Determine the (x, y) coordinate at the center of the cell enclosing the given text.  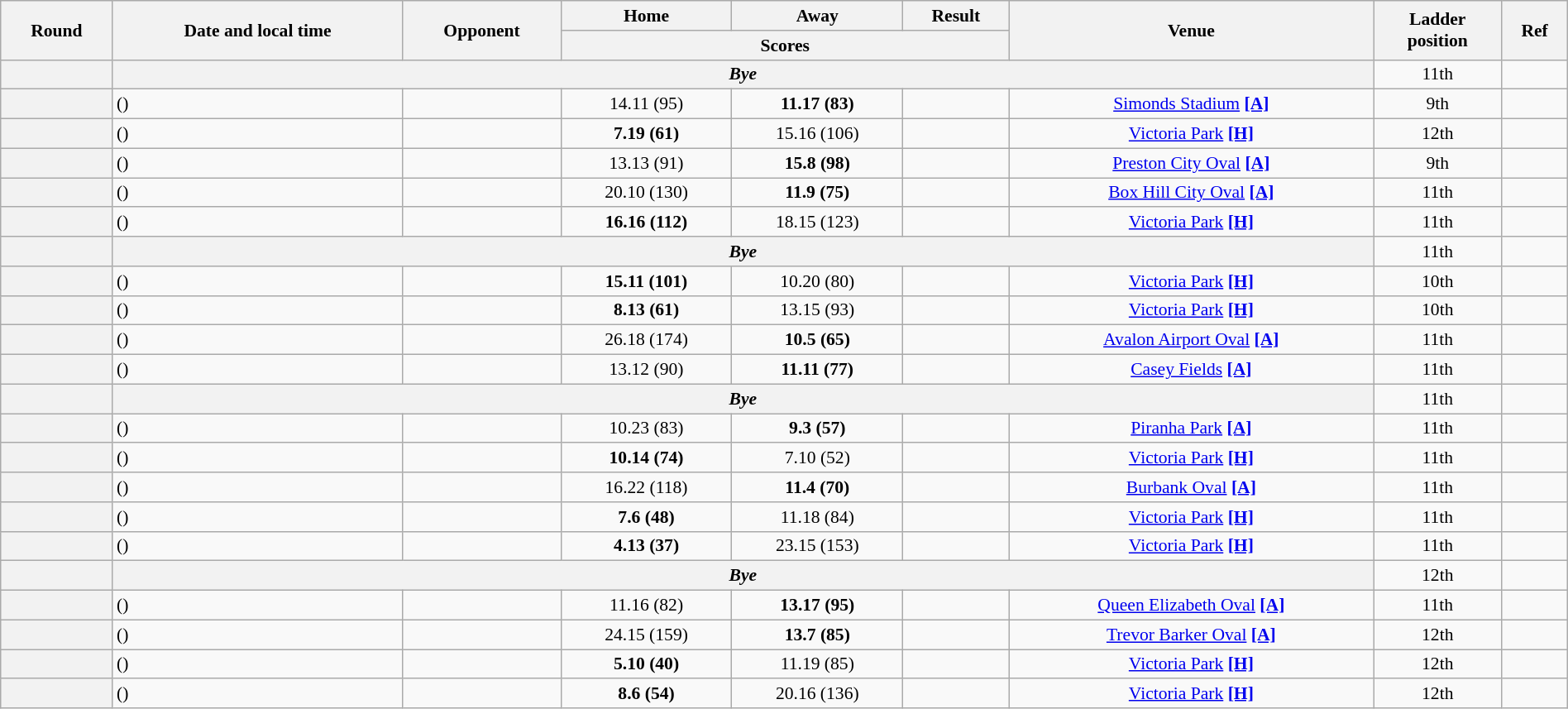
20.10 (130) (647, 193)
10.5 (65) (817, 340)
11.4 (70) (817, 487)
11.11 (77) (817, 370)
26.18 (174) (647, 340)
13.17 (95) (817, 606)
Avalon Airport Oval [A] (1191, 340)
15.11 (101) (647, 281)
11.18 (84) (817, 517)
Ref (1535, 30)
Simonds Stadium [A] (1191, 104)
20.16 (136) (817, 694)
10.14 (74) (647, 458)
7.6 (48) (647, 517)
18.15 (123) (817, 223)
11.19 (85) (817, 664)
11.9 (75) (817, 193)
Burbank Oval [A] (1191, 487)
Opponent (481, 30)
13.15 (93) (817, 310)
13.7 (85) (817, 635)
11.17 (83) (817, 104)
5.10 (40) (647, 664)
8.6 (54) (647, 694)
Scores (785, 46)
Casey Fields [A] (1191, 370)
Preston City Oval [A] (1191, 163)
Trevor Barker Oval [A] (1191, 635)
4.13 (37) (647, 546)
Away (817, 16)
15.8 (98) (817, 163)
Venue (1191, 30)
10.20 (80) (817, 281)
Ladderposition (1437, 30)
Queen Elizabeth Oval [A] (1191, 606)
7.10 (52) (817, 458)
Home (647, 16)
Date and local time (258, 30)
16.22 (118) (647, 487)
Round (56, 30)
16.16 (112) (647, 223)
13.13 (91) (647, 163)
23.15 (153) (817, 546)
Box Hill City Oval [A] (1191, 193)
10.23 (83) (647, 429)
14.11 (95) (647, 104)
8.13 (61) (647, 310)
9.3 (57) (817, 429)
7.19 (61) (647, 134)
11.16 (82) (647, 606)
24.15 (159) (647, 635)
13.12 (90) (647, 370)
15.16 (106) (817, 134)
Result (956, 16)
Piranha Park [A] (1191, 429)
